Pinpoint the cell where the given text exists, returning its (X, Y) midpoint coordinate. 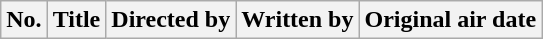
Original air date (450, 20)
Directed by (171, 20)
Written by (298, 20)
No. (24, 20)
Title (76, 20)
